Detect which cell encompasses the target text, then output its [x, y] center coordinate. 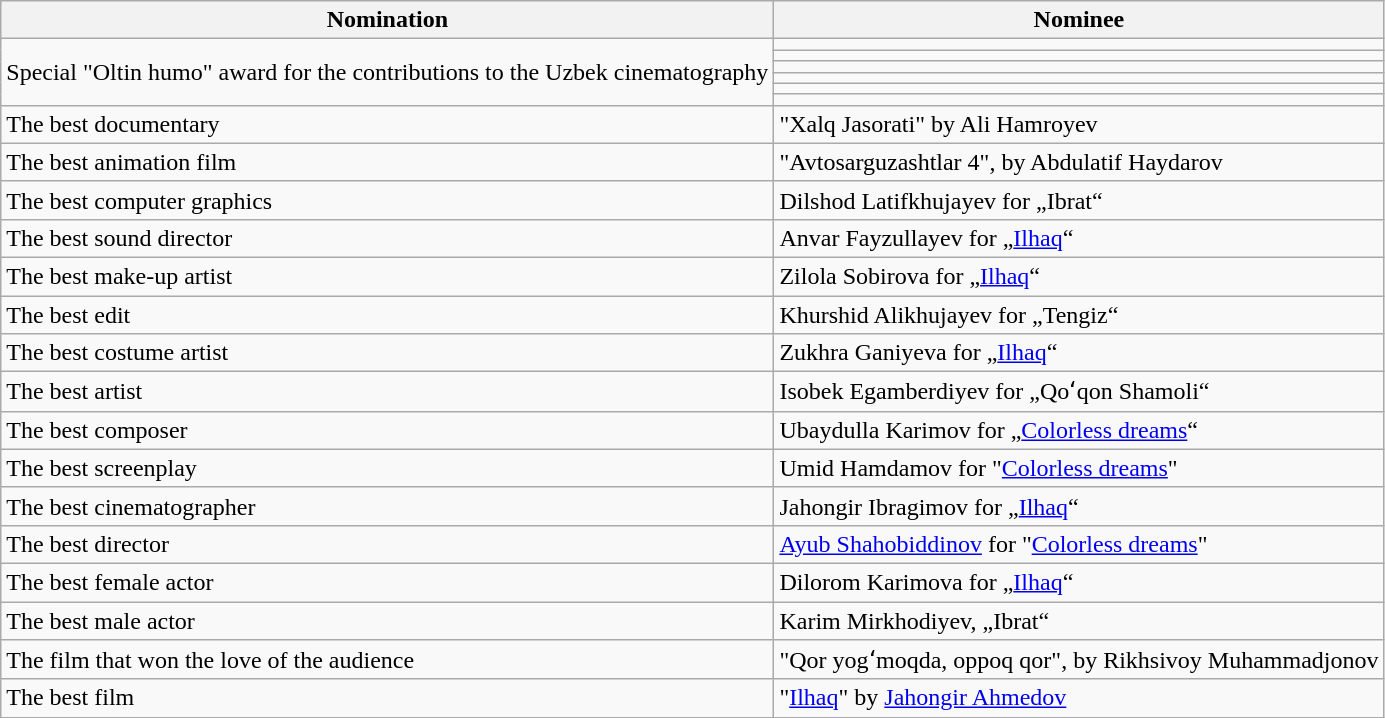
Special "Oltin humo" award for the contributions to the Uzbek cinematography [388, 72]
The best cinematographer [388, 506]
The best sound director [388, 238]
Anvar Fayzullayev for „Ilhaq“ [1079, 238]
Ubaydulla Karimov for „Colorless dreams“ [1079, 430]
The film that won the love of the audience [388, 660]
The best documentary [388, 124]
"Ilhaq" by Jahongir Ahmedov [1079, 698]
Zilola Sobirova for „Ilhaq“ [1079, 276]
Nomination [388, 20]
Umid Hamdamov for "Colorless dreams" [1079, 468]
Ayub Shahobiddinov for "Colorless dreams" [1079, 544]
"Qor yogʻmoqda, oppoq qor", by Rikhsivoy Muhammadjonov [1079, 660]
The best film [388, 698]
Dilshod Latifkhujayev for „Ibrat“ [1079, 200]
Jahongir Ibragimov for „Ilhaq“ [1079, 506]
The best artist [388, 392]
The best director [388, 544]
The best male actor [388, 621]
The best composer [388, 430]
Khurshid Alikhujayev for „Tengiz“ [1079, 315]
Karim Mirkhodiyev, „Ibrat“ [1079, 621]
The best screenplay [388, 468]
Zukhra Ganiyeva for „Ilhaq“ [1079, 353]
The best make-up artist [388, 276]
Dilorom Karimova for „Ilhaq“ [1079, 582]
The best costume artist [388, 353]
The best animation film [388, 162]
Nominee [1079, 20]
"Xalq Jasorati" by Ali Hamroyev [1079, 124]
The best computer graphics [388, 200]
Isobek Egamberdiyev for „Qoʻqon Shamoli“ [1079, 392]
The best edit [388, 315]
The best female actor [388, 582]
"Avtosarguzashtlar 4", by Abdulatif Haydarov [1079, 162]
